Determine the [x, y] coordinate at the center of the cell enclosing the given text.  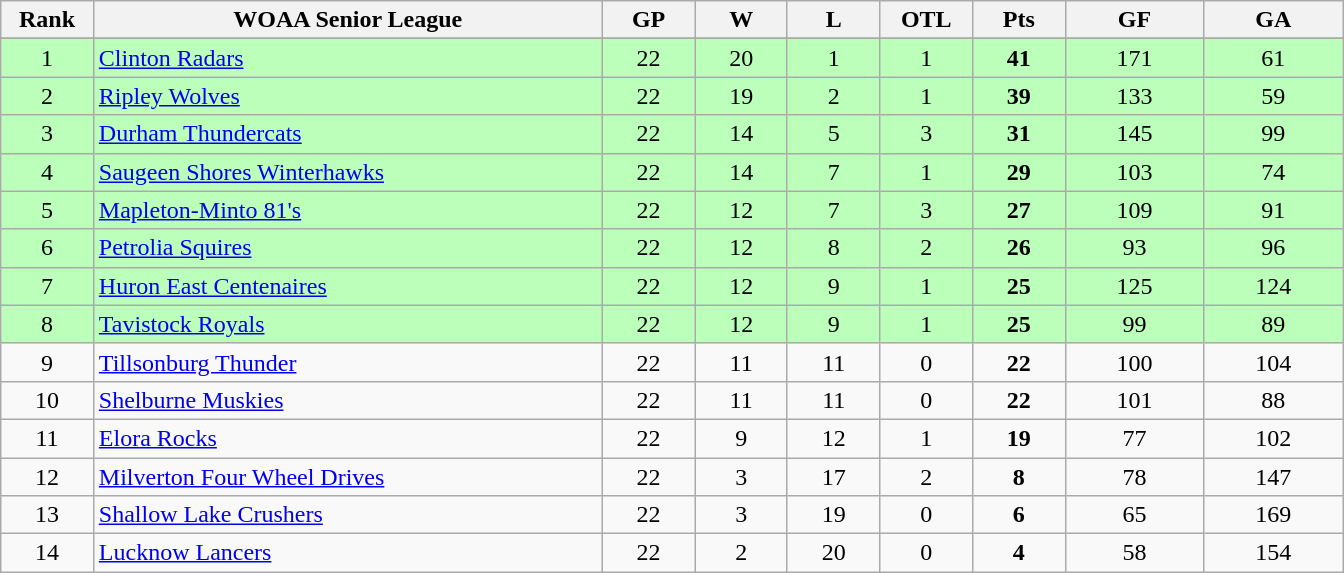
Saugeen Shores Winterhawks [348, 172]
Milverton Four Wheel Drives [348, 477]
Durham Thundercats [348, 134]
OTL [926, 20]
103 [1134, 172]
41 [1020, 58]
101 [1134, 400]
Clinton Radars [348, 58]
65 [1134, 515]
31 [1020, 134]
27 [1020, 210]
13 [48, 515]
GF [1134, 20]
145 [1134, 134]
Tavistock Royals [348, 324]
GA [1274, 20]
29 [1020, 172]
Elora Rocks [348, 438]
169 [1274, 515]
Shallow Lake Crushers [348, 515]
109 [1134, 210]
Lucknow Lancers [348, 553]
Huron East Centenaires [348, 286]
Shelburne Muskies [348, 400]
Petrolia Squires [348, 248]
Ripley Wolves [348, 96]
Pts [1020, 20]
100 [1134, 362]
93 [1134, 248]
171 [1134, 58]
58 [1134, 553]
96 [1274, 248]
91 [1274, 210]
26 [1020, 248]
Rank [48, 20]
125 [1134, 286]
124 [1274, 286]
17 [834, 477]
102 [1274, 438]
104 [1274, 362]
Tillsonburg Thunder [348, 362]
Mapleton-Minto 81's [348, 210]
L [834, 20]
61 [1274, 58]
74 [1274, 172]
10 [48, 400]
WOAA Senior League [348, 20]
147 [1274, 477]
88 [1274, 400]
77 [1134, 438]
89 [1274, 324]
39 [1020, 96]
78 [1134, 477]
59 [1274, 96]
W [742, 20]
GP [648, 20]
133 [1134, 96]
154 [1274, 553]
